Scan for the cell matching the given text and deliver its (X, Y) coordinate at center. 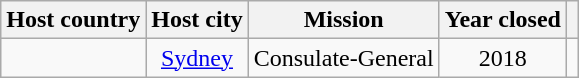
Mission (344, 20)
Year closed (502, 20)
Consulate-General (344, 58)
Sydney (197, 58)
Host city (197, 20)
Host country (74, 20)
2018 (502, 58)
